Return the (x, y) coordinate for the center point of the cell that contains the specified text.  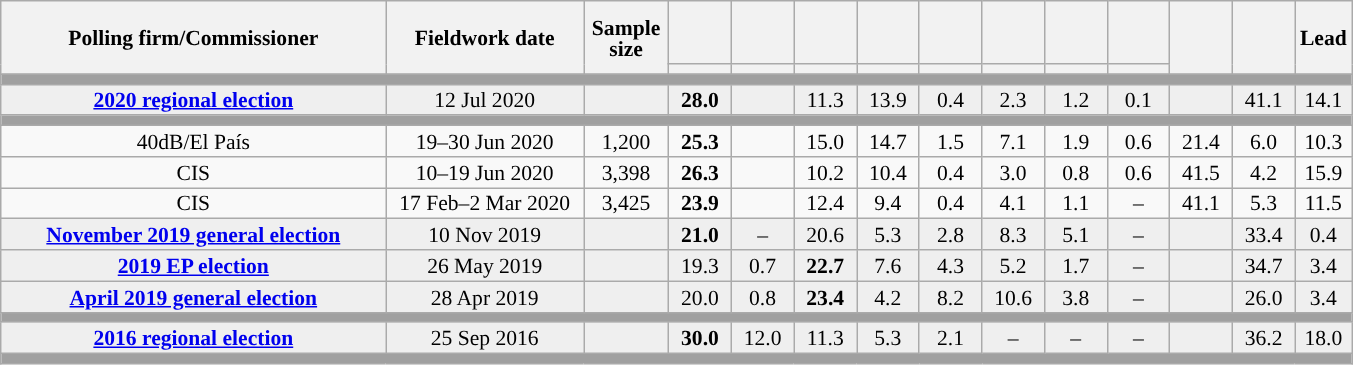
10.4 (888, 172)
April 2019 general election (194, 296)
26.0 (1264, 296)
8.3 (1014, 234)
4.3 (950, 266)
14.1 (1324, 100)
12.0 (762, 338)
7.6 (888, 266)
2.8 (950, 234)
7.1 (1014, 142)
Fieldwork date (485, 38)
28 Apr 2019 (485, 296)
10–19 Jun 2020 (485, 172)
22.7 (826, 266)
41.5 (1202, 172)
19.3 (700, 266)
26 May 2019 (485, 266)
25 Sep 2016 (485, 338)
20.0 (700, 296)
18.0 (1324, 338)
20.6 (826, 234)
28.0 (700, 100)
1.1 (1076, 204)
Sample size (626, 38)
0.1 (1138, 100)
0.7 (762, 266)
2019 EP election (194, 266)
1.5 (950, 142)
3,398 (626, 172)
10.6 (1014, 296)
40dB/El País (194, 142)
1.7 (1076, 266)
6.0 (1264, 142)
21.4 (1202, 142)
19–30 Jun 2020 (485, 142)
2016 regional election (194, 338)
10 Nov 2019 (485, 234)
12.4 (826, 204)
8.2 (950, 296)
15.9 (1324, 172)
23.4 (826, 296)
15.0 (826, 142)
25.3 (700, 142)
2020 regional election (194, 100)
5.2 (1014, 266)
4.1 (1014, 204)
9.4 (888, 204)
3.0 (1014, 172)
14.7 (888, 142)
Lead (1324, 38)
21.0 (700, 234)
1,200 (626, 142)
5.1 (1076, 234)
Polling firm/Commissioner (194, 38)
1.2 (1076, 100)
2.1 (950, 338)
3,425 (626, 204)
12 Jul 2020 (485, 100)
34.7 (1264, 266)
13.9 (888, 100)
10.3 (1324, 142)
17 Feb–2 Mar 2020 (485, 204)
33.4 (1264, 234)
2.3 (1014, 100)
10.2 (826, 172)
3.8 (1076, 296)
November 2019 general election (194, 234)
36.2 (1264, 338)
26.3 (700, 172)
1.9 (1076, 142)
11.5 (1324, 204)
23.9 (700, 204)
30.0 (700, 338)
